Capture the cell that displays the provided text and extract its (x, y) central coordinate. 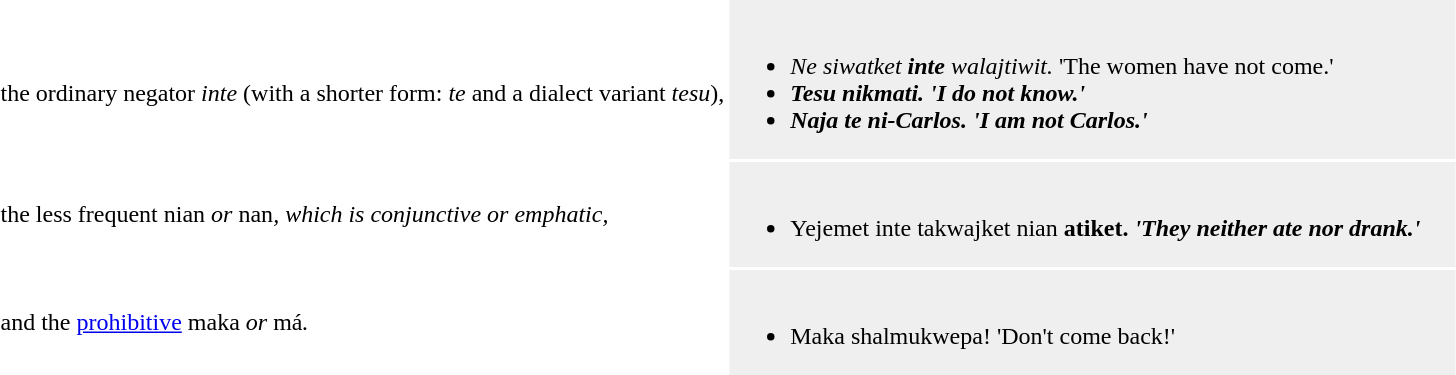
Yejemet inte takwajket nian atiket. 'They neither ate nor drank.' (1092, 214)
Maka shalmukwepa! 'Don't come back!' (1092, 322)
Ne siwatket inte walajtiwit. 'The women have not come.'Tesu nikmati. 'I do not know.'Naja te ni-Carlos. 'I am not Carlos.' (1092, 80)
